Extract the (X, Y) coordinate from the center of the cell holding the provided text.  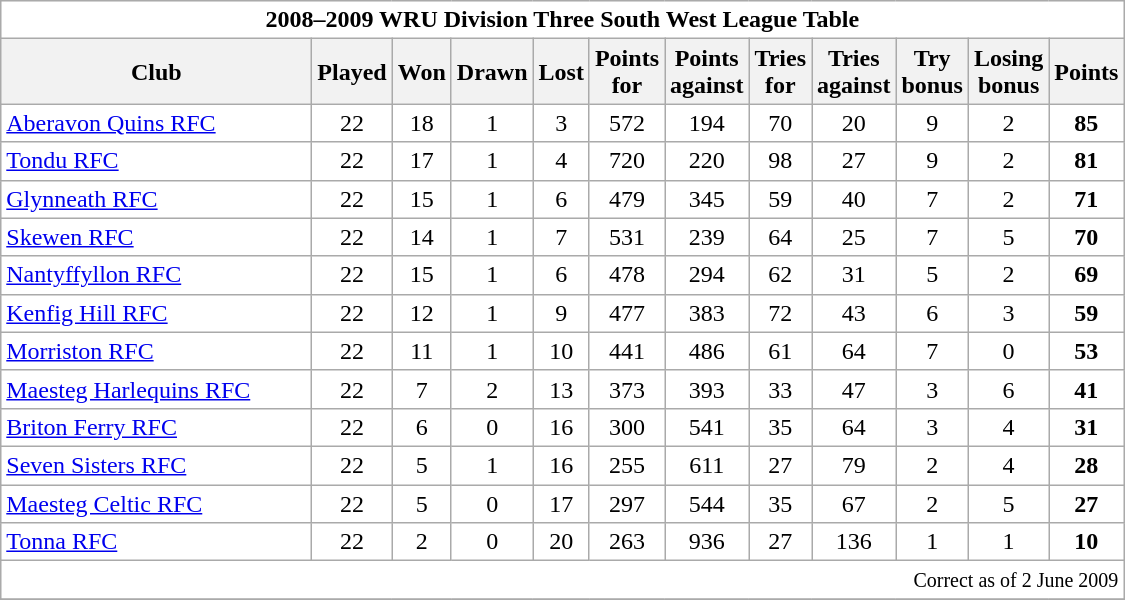
33 (780, 389)
393 (706, 389)
541 (706, 427)
300 (626, 427)
544 (706, 503)
41 (1086, 389)
Points (1086, 72)
Nantyffyllon RFC (156, 275)
Won (422, 72)
572 (626, 123)
383 (706, 313)
79 (854, 465)
Maesteg Harlequins RFC (156, 389)
85 (1086, 123)
Briton Ferry RFC (156, 427)
81 (1086, 161)
Drawn (492, 72)
Glynneath RFC (156, 199)
239 (706, 237)
98 (780, 161)
Tries for (780, 72)
Kenfig Hill RFC (156, 313)
13 (561, 389)
477 (626, 313)
40 (854, 199)
294 (706, 275)
47 (854, 389)
136 (854, 542)
936 (706, 542)
479 (626, 199)
Try bonus (932, 72)
43 (854, 313)
Maesteg Celtic RFC (156, 503)
486 (706, 351)
373 (626, 389)
11 (422, 351)
12 (422, 313)
14 (422, 237)
Lost (561, 72)
Morriston RFC (156, 351)
Seven Sisters RFC (156, 465)
Points for (626, 72)
25 (854, 237)
531 (626, 237)
Tondu RFC (156, 161)
Played (352, 72)
Tries against (854, 72)
53 (1086, 351)
255 (626, 465)
441 (626, 351)
611 (706, 465)
263 (626, 542)
62 (780, 275)
2008–2009 WRU Division Three South West League Table (562, 20)
Skewen RFC (156, 237)
220 (706, 161)
69 (1086, 275)
297 (626, 503)
Correct as of 2 June 2009 (562, 580)
478 (626, 275)
61 (780, 351)
720 (626, 161)
345 (706, 199)
18 (422, 123)
28 (1086, 465)
Tonna RFC (156, 542)
Aberavon Quins RFC (156, 123)
71 (1086, 199)
Points against (706, 72)
Losing bonus (1008, 72)
Club (156, 72)
72 (780, 313)
194 (706, 123)
67 (854, 503)
